Provide the [x, y] coordinate of the cell's center where the given text is located.  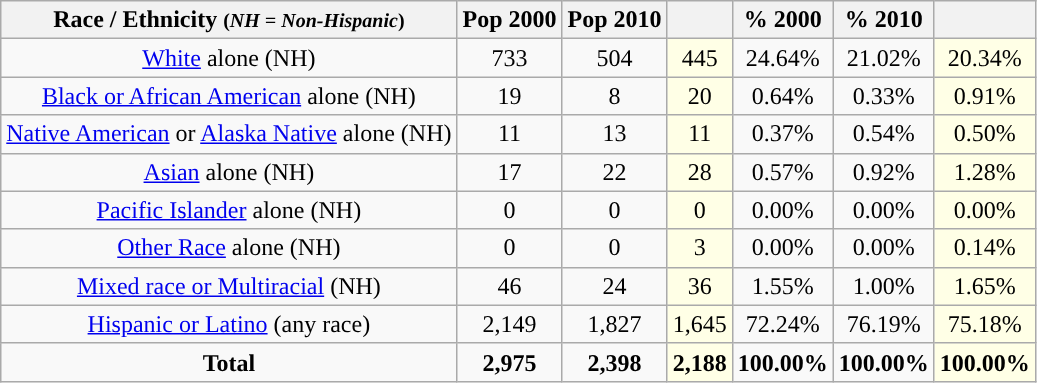
0.54% [884, 134]
21.02% [884, 58]
445 [700, 58]
Black or African American alone (NH) [229, 96]
White alone (NH) [229, 58]
0.64% [782, 96]
2,398 [614, 362]
17 [510, 172]
733 [510, 58]
75.18% [984, 324]
46 [510, 286]
0.50% [984, 134]
1.65% [984, 286]
Native American or Alaska Native alone (NH) [229, 134]
72.24% [782, 324]
0.37% [782, 134]
1,827 [614, 324]
19 [510, 96]
1.55% [782, 286]
1.00% [884, 286]
20 [700, 96]
24.64% [782, 58]
Total [229, 362]
0.57% [782, 172]
8 [614, 96]
20.34% [984, 58]
1.28% [984, 172]
22 [614, 172]
% 2000 [782, 20]
Race / Ethnicity (NH = Non-Hispanic) [229, 20]
2,149 [510, 324]
% 2010 [884, 20]
24 [614, 286]
36 [700, 286]
76.19% [884, 324]
28 [700, 172]
0.33% [884, 96]
Pacific Islander alone (NH) [229, 210]
Pop 2010 [614, 20]
Asian alone (NH) [229, 172]
2,188 [700, 362]
Hispanic or Latino (any race) [229, 324]
13 [614, 134]
0.92% [884, 172]
3 [700, 248]
504 [614, 58]
1,645 [700, 324]
Pop 2000 [510, 20]
0.14% [984, 248]
0.91% [984, 96]
Other Race alone (NH) [229, 248]
Mixed race or Multiracial (NH) [229, 286]
2,975 [510, 362]
